Capture the cell that displays the provided text and extract its (X, Y) central coordinate. 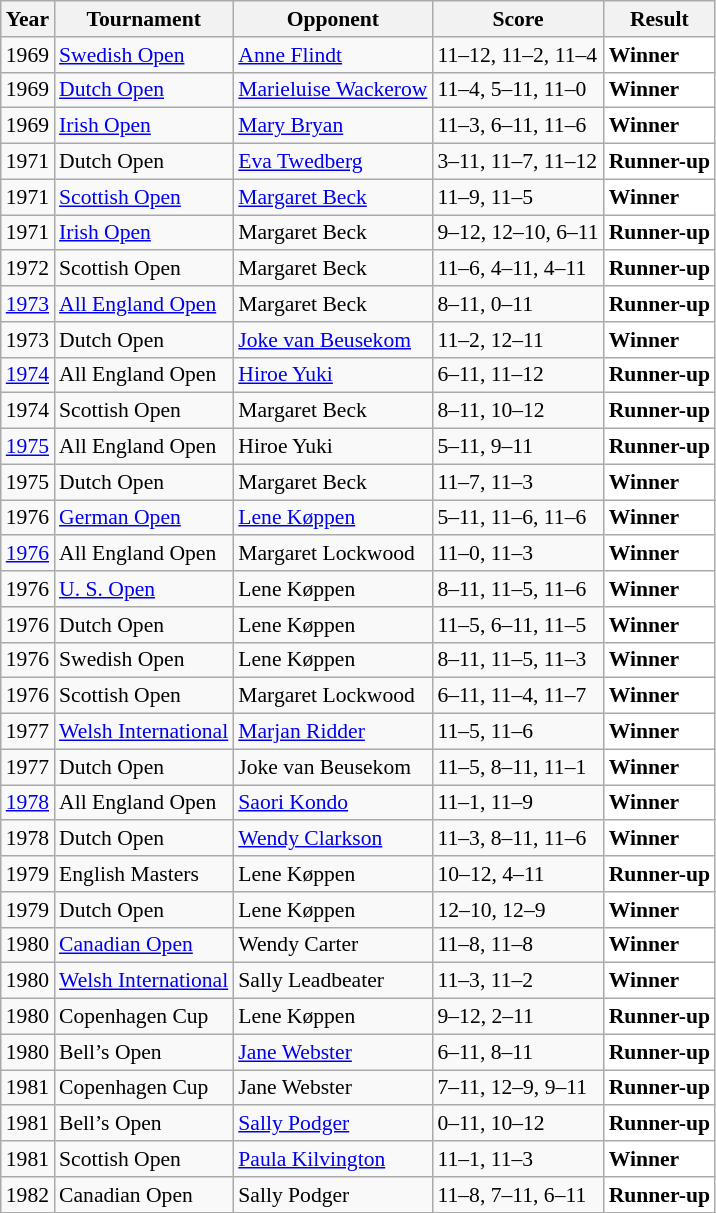
Saori Kondo (332, 803)
8–11, 11–5, 11–3 (518, 660)
Sally Leadbeater (332, 981)
9–12, 12–10, 6–11 (518, 233)
11–1, 11–9 (518, 803)
11–3, 6–11, 11–6 (518, 126)
Score (518, 19)
11–4, 5–11, 11–0 (518, 90)
Result (660, 19)
Marjan Ridder (332, 732)
11–5, 6–11, 11–5 (518, 625)
11–9, 11–5 (518, 197)
7–11, 12–9, 9–11 (518, 1088)
8–11, 0–11 (518, 304)
Wendy Carter (332, 945)
6–11, 11–12 (518, 375)
U. S. Open (144, 589)
8–11, 11–5, 11–6 (518, 589)
11–2, 12–11 (518, 340)
English Masters (144, 874)
Eva Twedberg (332, 162)
0–11, 10–12 (518, 1124)
Paula Kilvington (332, 1159)
Mary Bryan (332, 126)
11–3, 11–2 (518, 981)
11–7, 11–3 (518, 482)
11–6, 4–11, 4–11 (518, 269)
11–3, 8–11, 11–6 (518, 839)
11–8, 7–11, 6–11 (518, 1195)
11–12, 11–2, 11–4 (518, 55)
10–12, 4–11 (518, 874)
Wendy Clarkson (332, 839)
1972 (28, 269)
11–1, 11–3 (518, 1159)
11–0, 11–3 (518, 554)
6–11, 11–4, 11–7 (518, 696)
Anne Flindt (332, 55)
5–11, 9–11 (518, 447)
Opponent (332, 19)
11–5, 11–6 (518, 732)
6–11, 8–11 (518, 1052)
11–5, 8–11, 11–1 (518, 767)
Marieluise Wackerow (332, 90)
5–11, 11–6, 11–6 (518, 518)
9–12, 2–11 (518, 1017)
8–11, 10–12 (518, 411)
German Open (144, 518)
Tournament (144, 19)
Year (28, 19)
12–10, 12–9 (518, 910)
11–8, 11–8 (518, 945)
1982 (28, 1195)
3–11, 11–7, 11–12 (518, 162)
